Extract the [x, y] coordinate from the center of the cell holding the provided text.  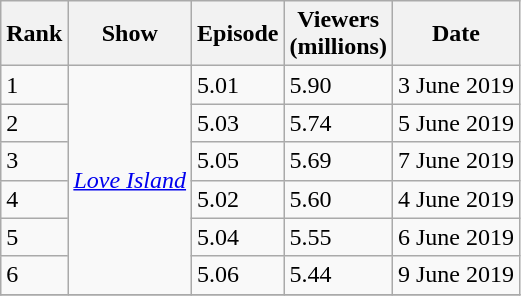
3 [34, 161]
4 June 2019 [456, 199]
5.44 [338, 275]
5.90 [338, 85]
5.05 [238, 161]
5.74 [338, 123]
5.69 [338, 161]
Rank [34, 34]
6 June 2019 [456, 237]
5.06 [238, 275]
5.60 [338, 199]
Viewers(millions) [338, 34]
5 June 2019 [456, 123]
5.03 [238, 123]
5.01 [238, 85]
5.55 [338, 237]
1 [34, 85]
Show [130, 34]
Date [456, 34]
3 June 2019 [456, 85]
6 [34, 275]
Episode [238, 34]
5.02 [238, 199]
5 [34, 237]
9 June 2019 [456, 275]
Love Island [130, 180]
5.04 [238, 237]
4 [34, 199]
2 [34, 123]
7 June 2019 [456, 161]
